Detect which cell encompasses the target text, then output its [x, y] center coordinate. 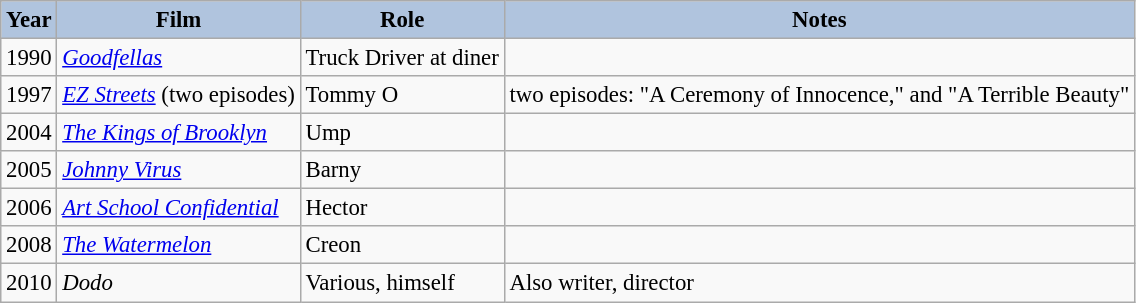
The Kings of Brooklyn [178, 133]
Role [402, 20]
2008 [29, 245]
2010 [29, 283]
1990 [29, 58]
Film [178, 20]
Dodo [178, 283]
Tommy O [402, 95]
two episodes: "A Ceremony of Innocence," and "A Terrible Beauty" [819, 95]
Notes [819, 20]
Goodfellas [178, 58]
Truck Driver at diner [402, 58]
Art School Confidential [178, 208]
Creon [402, 245]
The Watermelon [178, 245]
Year [29, 20]
Hector [402, 208]
Barny [402, 170]
Also writer, director [819, 283]
1997 [29, 95]
Various, himself [402, 283]
Ump [402, 133]
EZ Streets (two episodes) [178, 95]
2006 [29, 208]
2004 [29, 133]
Johnny Virus [178, 170]
2005 [29, 170]
